Return [X, Y] of the center of cell containing provided text 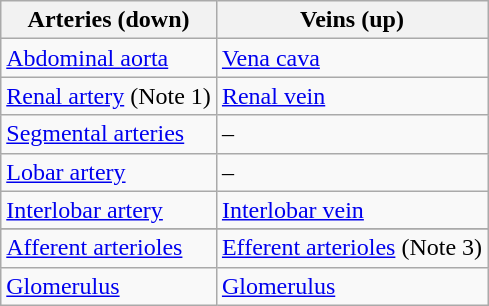
Efferent arterioles (Note 3) [352, 248]
Lobar artery [109, 172]
Afferent arterioles [109, 248]
Renal artery (Note 1) [109, 96]
Renal vein [352, 96]
Arteries (down) [109, 20]
Interlobar artery [109, 210]
Interlobar vein [352, 210]
Vena cava [352, 58]
Veins (up) [352, 20]
Segmental arteries [109, 134]
Abdominal aorta [109, 58]
